Identify which cell holds the provided text, then report its [x, y] central coordinate. 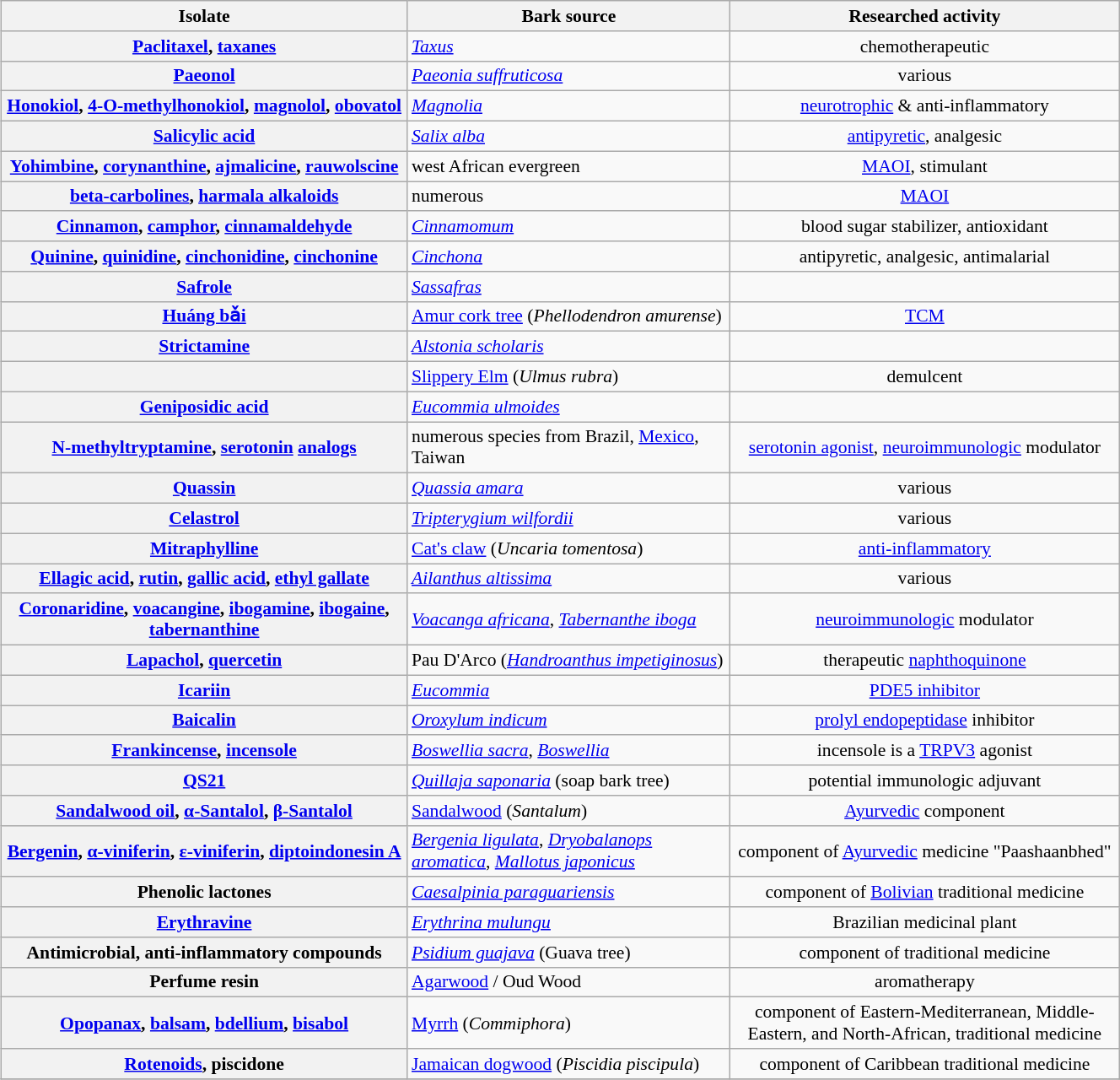
Boswellia sacra, Boswellia [568, 751]
MAOI [924, 197]
therapeutic naphthoquinone [924, 661]
demulcent [924, 377]
Researched activity [924, 16]
Coronaridine, voacangine, ibogamine, ibogaine, tabernanthine [204, 619]
Agarwood / Oud Wood [568, 982]
Quillaja saponaria (soap bark tree) [568, 780]
Paeonia suffruticosa [568, 76]
chemotherapeutic [924, 46]
Oroxylum indicum [568, 721]
Psidium guajava (Guava tree) [568, 953]
TCM [924, 316]
Bergenia ligulata, Dryobalanops aromatica, Mallotus japonicus [568, 850]
component of Caribbean traditional medicine [924, 1064]
Isolate [204, 16]
Icariin [204, 690]
component of Bolivian traditional medicine [924, 893]
Antimicrobial, anti-inflammatory compounds [204, 953]
Tripterygium wilfordii [568, 519]
Ayurvedic component [924, 811]
Cinnamon, camphor, cinnamaldehyde [204, 227]
Yohimbine, corynanthine, ajmalicine, rauwolscine [204, 166]
Bergenin, α-viniferin, ε-viniferin, diptoindonesin A [204, 850]
anti-inflammatory [924, 548]
Ailanthus altissima [568, 579]
Celastrol [204, 519]
Jamaican dogwood (Piscidia piscipula) [568, 1064]
Brazilian medicinal plant [924, 922]
numerous species from Brazil, Mexico, Taiwan [568, 447]
numerous [568, 197]
potential immunologic adjuvant [924, 780]
Geniposidic acid [204, 407]
neurotrophic & anti-inflammatory [924, 106]
Lapachol, quercetin [204, 661]
Sassafras [568, 287]
Strictamine [204, 347]
aromatherapy [924, 982]
Sandalwood (Santalum) [568, 811]
Alstonia scholaris [568, 347]
Magnolia [568, 106]
Opopanax, balsam, bdellium, bisabol [204, 1023]
Amur cork tree (Phellodendron amurense) [568, 316]
Eucommia [568, 690]
PDE5 inhibitor [924, 690]
west African evergreen [568, 166]
Eucommia ulmoides [568, 407]
Cinnamomum [568, 227]
Perfume resin [204, 982]
Cinchona [568, 256]
Myrrh (Commiphora) [568, 1023]
Quinine, quinidine, cinchonidine, cinchonine [204, 256]
QS21 [204, 780]
Ellagic acid, rutin, gallic acid, ethyl gallate [204, 579]
component of Eastern-Mediterranean, Middle-Eastern, and North-African, traditional medicine [924, 1023]
component of Ayurvedic medicine "Paashaanbhed" [924, 850]
Caesalpinia paraguariensis [568, 893]
MAOI, stimulant [924, 166]
Baicalin [204, 721]
Taxus [568, 46]
Paclitaxel, taxanes [204, 46]
Frankincense, incensole [204, 751]
serotonin agonist, neuroimmunologic modulator [924, 447]
Voacanga africana, Tabernanthe iboga [568, 619]
Quassia amara [568, 489]
Safrole [204, 287]
Huáng bǎi [204, 316]
component of traditional medicine [924, 953]
Quassin [204, 489]
Salicylic acid [204, 137]
incensole is a TRPV3 agonist [924, 751]
Mitraphylline [204, 548]
blood sugar stabilizer, antioxidant [924, 227]
Erythravine [204, 922]
Slippery Elm (Ulmus rubra) [568, 377]
Paeonol [204, 76]
Pau D'Arco (Handroanthus impetiginosus) [568, 661]
Bark source [568, 16]
beta-carbolines, harmala alkaloids [204, 197]
Erythrina mulungu [568, 922]
neuroimmunologic modulator [924, 619]
Honokiol, 4-O-methylhonokiol, magnolol, obovatol [204, 106]
Rotenoids, piscidone [204, 1064]
N-methyltryptamine, serotonin analogs [204, 447]
Phenolic lactones [204, 893]
Cat's claw (Uncaria tomentosa) [568, 548]
prolyl endopeptidase inhibitor [924, 721]
antipyretic, analgesic [924, 137]
Salix alba [568, 137]
Sandalwood oil, α-Santalol, β-Santalol [204, 811]
antipyretic, analgesic, antimalarial [924, 256]
